From the cell containing the given text, extract its center point as (X, Y) coordinate. 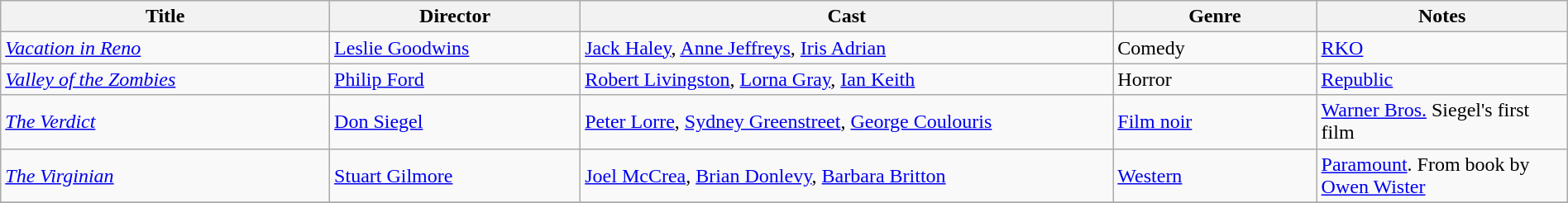
The Virginian (165, 175)
Jack Haley, Anne Jeffreys, Iris Adrian (847, 48)
Comedy (1215, 48)
Horror (1215, 79)
Valley of the Zombies (165, 79)
Stuart Gilmore (455, 175)
Joel McCrea, Brian Donlevy, Barbara Britton (847, 175)
RKO (1442, 48)
Paramount. From book by Owen Wister (1442, 175)
Don Siegel (455, 122)
Film noir (1215, 122)
The Verdict (165, 122)
Leslie Goodwins (455, 48)
Philip Ford (455, 79)
Director (455, 17)
Cast (847, 17)
Notes (1442, 17)
Republic (1442, 79)
Vacation in Reno (165, 48)
Genre (1215, 17)
Warner Bros. Siegel's first film (1442, 122)
Western (1215, 175)
Title (165, 17)
Peter Lorre, Sydney Greenstreet, George Coulouris (847, 122)
Robert Livingston, Lorna Gray, Ian Keith (847, 79)
